Return the (X, Y) coordinate for the center point of the cell that contains the specified text.  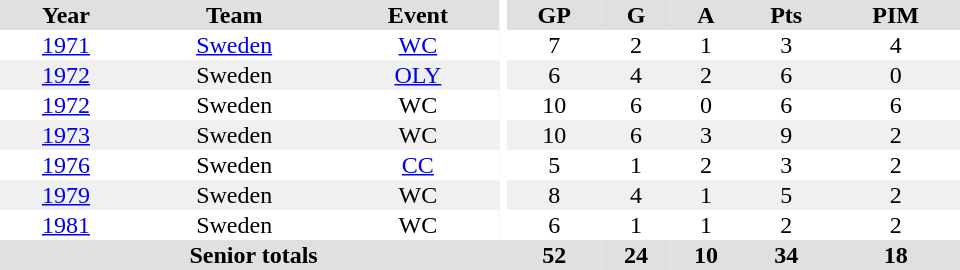
1981 (66, 225)
1979 (66, 195)
Event (418, 15)
A (706, 15)
8 (554, 195)
7 (554, 45)
34 (786, 255)
GP (554, 15)
18 (896, 255)
Team (234, 15)
1976 (66, 165)
PIM (896, 15)
Senior totals (254, 255)
9 (786, 135)
OLY (418, 75)
52 (554, 255)
Pts (786, 15)
1971 (66, 45)
CC (418, 165)
24 (636, 255)
G (636, 15)
Year (66, 15)
1973 (66, 135)
